Pinpoint the cell where the given text exists, returning its (x, y) midpoint coordinate. 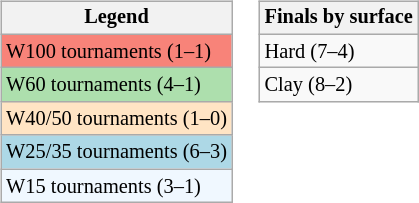
Clay (8–2) (339, 85)
W15 tournaments (3–1) (116, 186)
W25/35 tournaments (6–3) (116, 152)
W100 tournaments (1–1) (116, 51)
Hard (7–4) (339, 51)
Legend (116, 18)
Finals by surface (339, 18)
W40/50 tournaments (1–0) (116, 119)
W60 tournaments (4–1) (116, 85)
